Find where the given text appears and provide that cell's center as [x, y] coordinate. 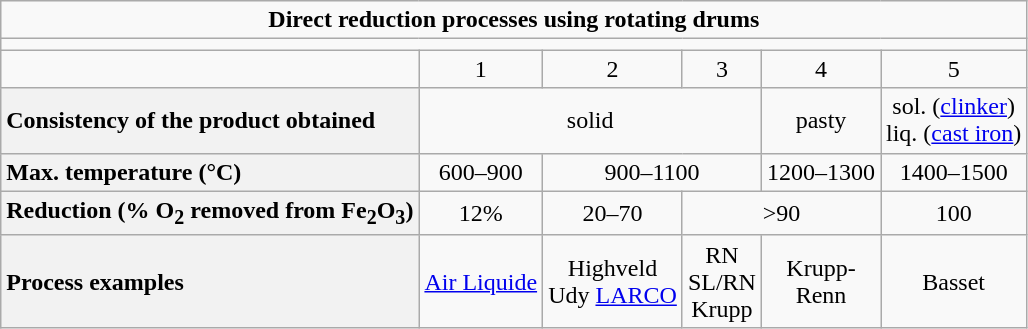
Consistency of the product obtained [210, 120]
1 [481, 69]
Reduction (% O2 removed from Fe2O3) [210, 213]
600–900 [481, 172]
solid [590, 120]
3 [722, 69]
1400–1500 [953, 172]
20–70 [613, 213]
5 [953, 69]
Air Liquide [481, 281]
RNSL/RNKrupp [722, 281]
100 [953, 213]
Basset [953, 281]
Max. temperature (°C) [210, 172]
Direct reduction processes using rotating drums [514, 20]
pasty [820, 120]
1200–1300 [820, 172]
12% [481, 213]
HighveldUdy LARCO [613, 281]
Process examples [210, 281]
2 [613, 69]
>90 [781, 213]
Krupp-Renn [820, 281]
4 [820, 69]
sol. (clinker)liq. (cast iron) [953, 120]
900–1100 [652, 172]
